Scan for the cell matching the given text and deliver its (X, Y) coordinate at center. 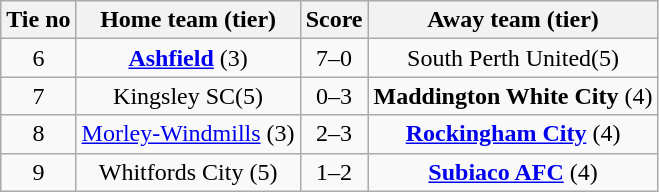
2–3 (334, 134)
1–2 (334, 172)
Kingsley SC(5) (188, 96)
Rockingham City (4) (513, 134)
Morley-Windmills (3) (188, 134)
Tie no (38, 20)
Maddington White City (4) (513, 96)
Score (334, 20)
7–0 (334, 58)
Home team (tier) (188, 20)
9 (38, 172)
South Perth United(5) (513, 58)
8 (38, 134)
Whitfords City (5) (188, 172)
Away team (tier) (513, 20)
Ashfield (3) (188, 58)
7 (38, 96)
Subiaco AFC (4) (513, 172)
6 (38, 58)
0–3 (334, 96)
